Scan for the cell matching the given text and deliver its [X, Y] coordinate at center. 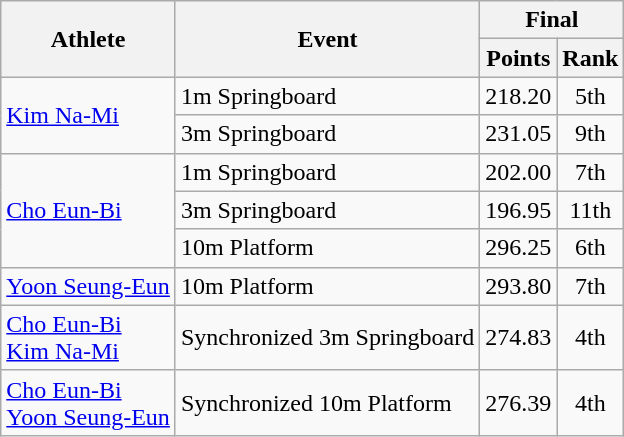
9th [590, 134]
Rank [590, 58]
Synchronized 10m Platform [327, 402]
6th [590, 248]
196.95 [518, 210]
293.80 [518, 286]
202.00 [518, 172]
Cho Eun-Bi [88, 210]
11th [590, 210]
Synchronized 3m Springboard [327, 338]
274.83 [518, 338]
Yoon Seung-Eun [88, 286]
276.39 [518, 402]
Cho Eun-Bi Kim Na-Mi [88, 338]
218.20 [518, 96]
231.05 [518, 134]
Cho Eun-Bi Yoon Seung-Eun [88, 402]
Event [327, 39]
296.25 [518, 248]
Points [518, 58]
Athlete [88, 39]
Kim Na-Mi [88, 115]
Final [552, 20]
5th [590, 96]
